Detect which cell encompasses the target text, then output its [X, Y] center coordinate. 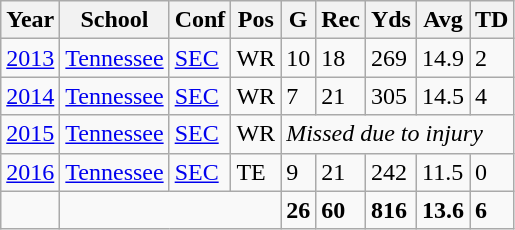
TE [256, 172]
4 [492, 96]
18 [341, 58]
Yds [390, 20]
60 [341, 210]
Avg [442, 20]
Pos [256, 20]
13.6 [442, 210]
10 [298, 58]
G [298, 20]
26 [298, 210]
2 [492, 58]
2015 [30, 134]
0 [492, 172]
Conf [200, 20]
6 [492, 210]
816 [390, 210]
9 [298, 172]
Year [30, 20]
2016 [30, 172]
14.5 [442, 96]
School [114, 20]
2014 [30, 96]
TD [492, 20]
7 [298, 96]
11.5 [442, 172]
2013 [30, 58]
Missed due to injury [398, 134]
14.9 [442, 58]
305 [390, 96]
269 [390, 58]
242 [390, 172]
Rec [341, 20]
